Pinpoint the cell where the given text exists, returning its [X, Y] midpoint coordinate. 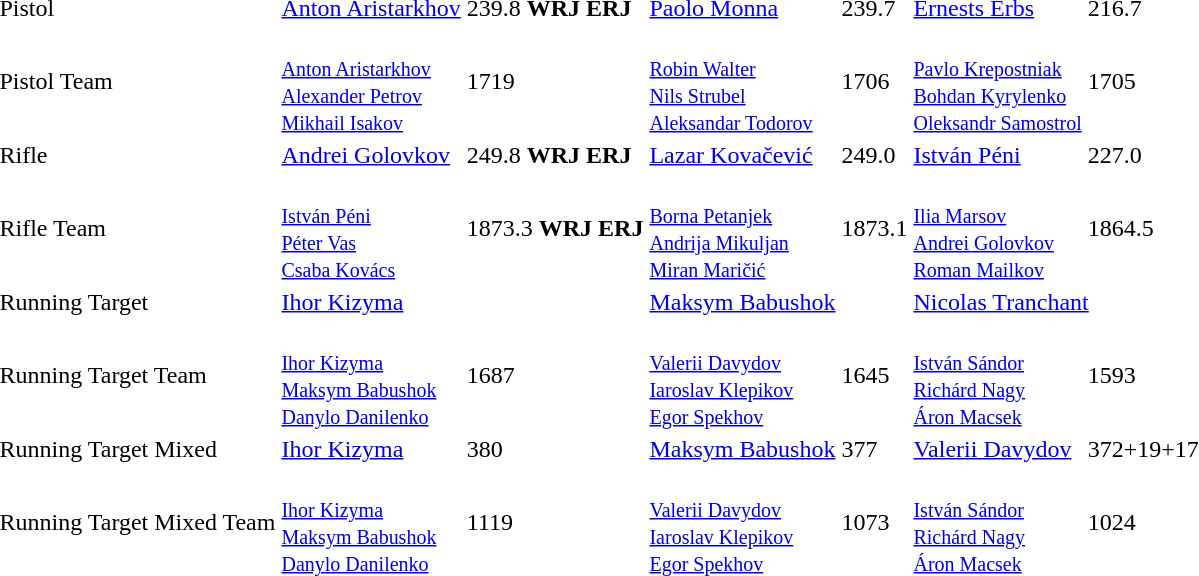
380 [555, 449]
Valerii Davydov [998, 449]
István PéniPéter VasCsaba Kovács [371, 228]
Pavlo KrepostniakBohdan KyrylenkoOleksandr Samostrol [998, 82]
1873.1 [874, 228]
249.0 [874, 155]
Ihor KizymaMaksym BabushokDanylo Danilenko [371, 376]
Ilia MarsovAndrei GolovkovRoman Mailkov [998, 228]
249.8 WRJ ERJ [555, 155]
Valerii DavydovIaroslav KlepikovEgor Spekhov [742, 376]
István SándorRichárd NagyÁron Macsek [998, 376]
1645 [874, 376]
Anton AristarkhovAlexander PetrovMikhail Isakov [371, 82]
1687 [555, 376]
István Péni [998, 155]
Borna PetanjekAndrija MikuljanMiran Maričić [742, 228]
377 [874, 449]
Andrei Golovkov [371, 155]
1719 [555, 82]
Robin WalterNils StrubelAleksandar Todorov [742, 82]
1706 [874, 82]
Lazar Kovačević [742, 155]
1873.3 WRJ ERJ [555, 228]
